Extract the (x, y) coordinate from the center of the cell holding the provided text.  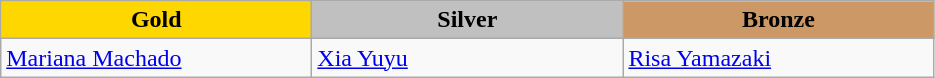
Silver (468, 20)
Gold (156, 20)
Mariana Machado (156, 58)
Xia Yuyu (468, 58)
Bronze (778, 20)
Risa Yamazaki (778, 58)
